Extract the (x, y) coordinate from the center of the cell holding the provided text.  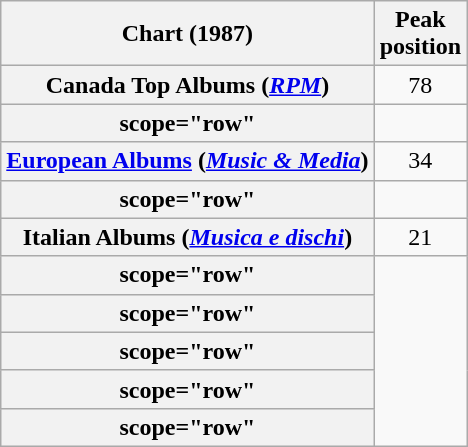
78 (420, 85)
Chart (1987) (188, 34)
34 (420, 161)
21 (420, 237)
Canada Top Albums (RPM) (188, 85)
European Albums (Music & Media) (188, 161)
Italian Albums (Musica e dischi) (188, 237)
Peakposition (420, 34)
